Capture the cell that displays the provided text and extract its [X, Y] central coordinate. 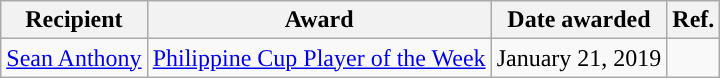
January 21, 2019 [579, 58]
Sean Anthony [74, 58]
Date awarded [579, 20]
Ref. [694, 20]
Philippine Cup Player of the Week [319, 58]
Award [319, 20]
Recipient [74, 20]
